Locate the cell with the specified text and output its [x, y] center coordinate. 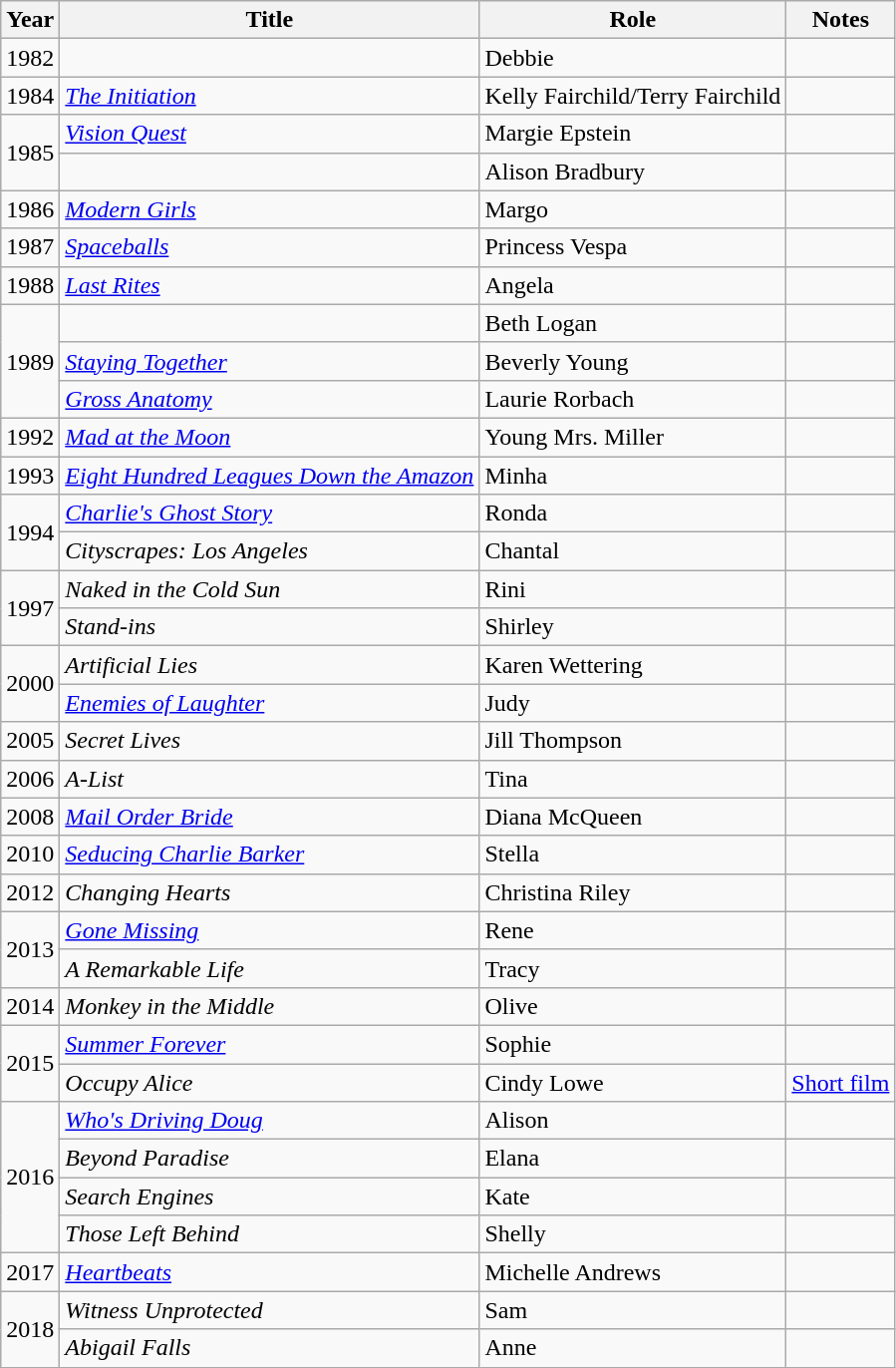
Role [633, 20]
Seducing Charlie Barker [269, 855]
Minha [633, 476]
Monkey in the Middle [269, 1006]
Laurie Rorbach [633, 399]
Debbie [633, 58]
2015 [30, 1063]
Short film [841, 1082]
2006 [30, 779]
Shelly [633, 1234]
2013 [30, 949]
Occupy Alice [269, 1082]
2005 [30, 741]
1997 [30, 608]
1988 [30, 285]
Judy [633, 703]
Title [269, 20]
Vision Quest [269, 134]
1986 [30, 209]
1993 [30, 476]
Kate [633, 1197]
Ronda [633, 513]
Changing Hearts [269, 892]
Sophie [633, 1044]
Margie Epstein [633, 134]
A-List [269, 779]
Angela [633, 285]
Tracy [633, 968]
Young Mrs. Miller [633, 437]
2017 [30, 1272]
Karen Wettering [633, 665]
Spaceballs [269, 247]
Cityscrapes: Los Angeles [269, 551]
2000 [30, 684]
Stella [633, 855]
The Initiation [269, 96]
Gross Anatomy [269, 399]
Olive [633, 1006]
Secret Lives [269, 741]
1989 [30, 361]
Last Rites [269, 285]
Tina [633, 779]
1984 [30, 96]
Michelle Andrews [633, 1272]
Eight Hundred Leagues Down the Amazon [269, 476]
Shirley [633, 627]
Summer Forever [269, 1044]
2016 [30, 1178]
Stand-ins [269, 627]
Naked in the Cold Sun [269, 589]
2008 [30, 817]
Year [30, 20]
Mad at the Moon [269, 437]
1994 [30, 532]
Beth Logan [633, 323]
1985 [30, 153]
A Remarkable Life [269, 968]
Princess Vespa [633, 247]
Diana McQueen [633, 817]
Artificial Lies [269, 665]
2012 [30, 892]
Staying Together [269, 361]
Enemies of Laughter [269, 703]
Beverly Young [633, 361]
Witness Unprotected [269, 1310]
Search Engines [269, 1197]
Cindy Lowe [633, 1082]
1987 [30, 247]
Margo [633, 209]
Those Left Behind [269, 1234]
Abigail Falls [269, 1348]
Alison [633, 1121]
2018 [30, 1329]
Rini [633, 589]
Charlie's Ghost Story [269, 513]
Kelly Fairchild/Terry Fairchild [633, 96]
2010 [30, 855]
Beyond Paradise [269, 1159]
Gone Missing [269, 930]
Sam [633, 1310]
Jill Thompson [633, 741]
Christina Riley [633, 892]
Who's Driving Doug [269, 1121]
2014 [30, 1006]
Notes [841, 20]
1982 [30, 58]
1992 [30, 437]
Heartbeats [269, 1272]
Elana [633, 1159]
Chantal [633, 551]
Rene [633, 930]
Alison Bradbury [633, 171]
Modern Girls [269, 209]
Anne [633, 1348]
Mail Order Bride [269, 817]
